Return the (x, y) coordinate for the center point of the cell that contains the specified text.  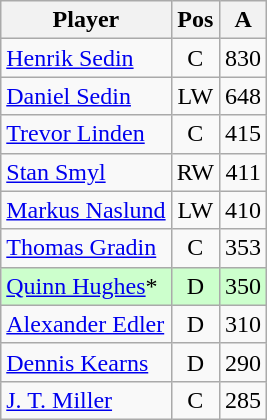
415 (244, 134)
RW (195, 172)
Player (86, 20)
A (244, 20)
830 (244, 58)
290 (244, 362)
353 (244, 248)
Alexander Edler (86, 324)
285 (244, 400)
Stan Smyl (86, 172)
Thomas Gradin (86, 248)
Dennis Kearns (86, 362)
J. T. Miller (86, 400)
350 (244, 286)
Quinn Hughes* (86, 286)
Markus Naslund (86, 210)
Daniel Sedin (86, 96)
310 (244, 324)
410 (244, 210)
648 (244, 96)
Pos (195, 20)
411 (244, 172)
Trevor Linden (86, 134)
Henrik Sedin (86, 58)
